Output the (x, y) coordinate of the center of the cell containing the given text.  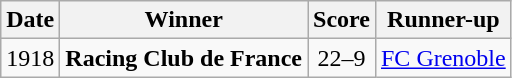
Date (30, 20)
Racing Club de France (184, 58)
Score (342, 20)
FC Grenoble (443, 58)
22–9 (342, 58)
1918 (30, 58)
Winner (184, 20)
Runner-up (443, 20)
